Scan for the cell matching the given text and deliver its (x, y) coordinate at center. 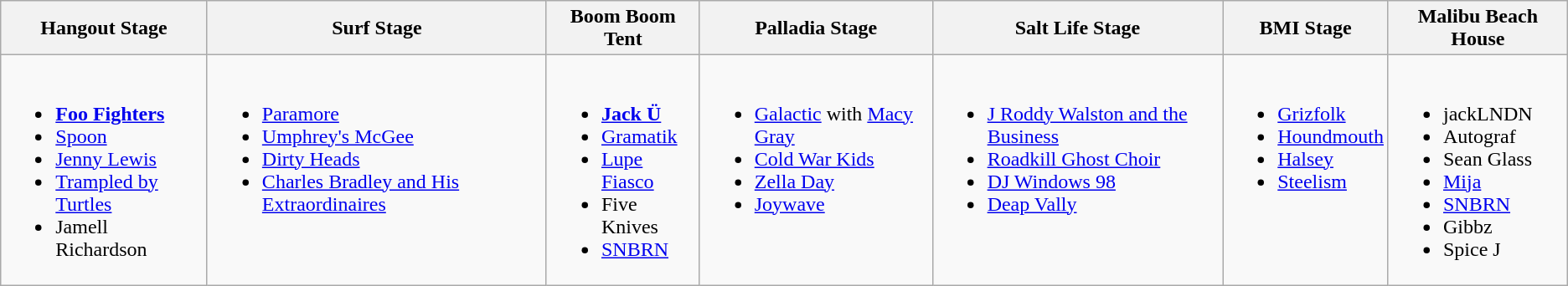
J Roddy Walston and the BusinessRoadkill Ghost ChoirDJ Windows 98Deap Vally (1077, 171)
Palladia Stage (816, 28)
GrizfolkHoundmouthHalseySteelism (1306, 171)
Foo FightersSpoonJenny LewisTrampled by TurtlesJamell Richardson (104, 171)
BMI Stage (1306, 28)
Salt Life Stage (1077, 28)
Surf Stage (377, 28)
Boom Boom Tent (623, 28)
Hangout Stage (104, 28)
jackLNDNAutografSean GlassMijaSNBRNGibbzSpice J (1478, 171)
Malibu Beach House (1478, 28)
Jack ÜGramatikLupe FiascoFive KnivesSNBRN (623, 171)
ParamoreUmphrey's McGeeDirty HeadsCharles Bradley and His Extraordinaires (377, 171)
Galactic with Macy GrayCold War KidsZella DayJoywave (816, 171)
